Provide the (x, y) coordinate of the cell's center where the given text is located.  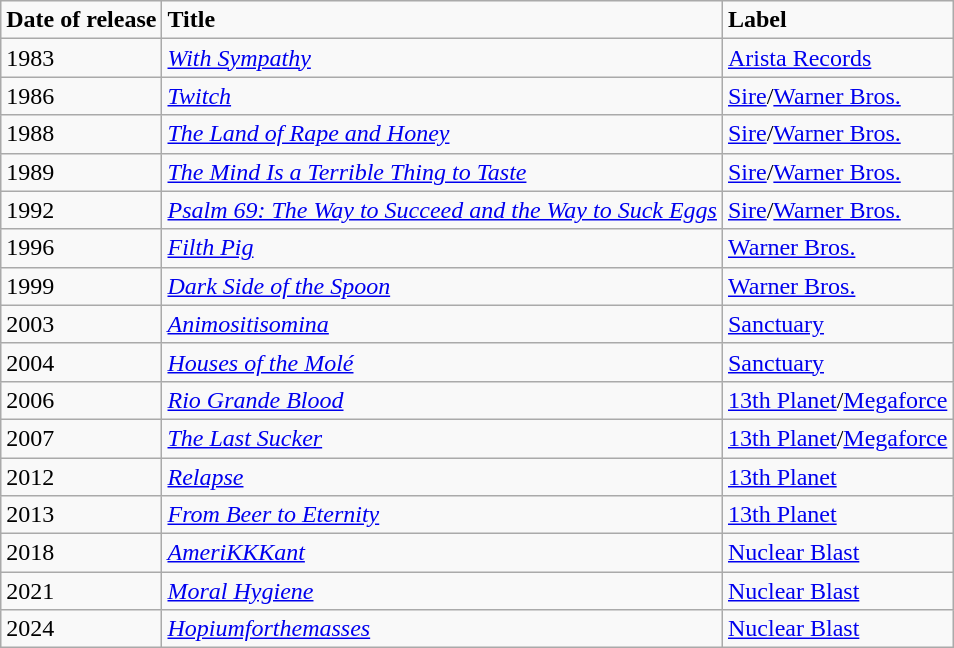
1989 (82, 172)
With Sympathy (442, 58)
Hopiumforthemasses (442, 629)
Dark Side of the Spoon (442, 286)
1988 (82, 134)
AmeriKKKant (442, 553)
From Beer to Eternity (442, 515)
1999 (82, 286)
2021 (82, 591)
Relapse (442, 477)
The Land of Rape and Honey (442, 134)
1986 (82, 96)
2003 (82, 324)
Label (837, 20)
Title (442, 20)
2006 (82, 400)
Psalm 69: The Way to Succeed and the Way to Suck Eggs (442, 210)
The Last Sucker (442, 438)
Twitch (442, 96)
1983 (82, 58)
Rio Grande Blood (442, 400)
1992 (82, 210)
2018 (82, 553)
2012 (82, 477)
Animositisomina (442, 324)
2007 (82, 438)
2013 (82, 515)
Houses of the Molé (442, 362)
2004 (82, 362)
Filth Pig (442, 248)
1996 (82, 248)
Date of release (82, 20)
Moral Hygiene (442, 591)
The Mind Is a Terrible Thing to Taste (442, 172)
2024 (82, 629)
Arista Records (837, 58)
